Capture the cell that displays the provided text and extract its [X, Y] central coordinate. 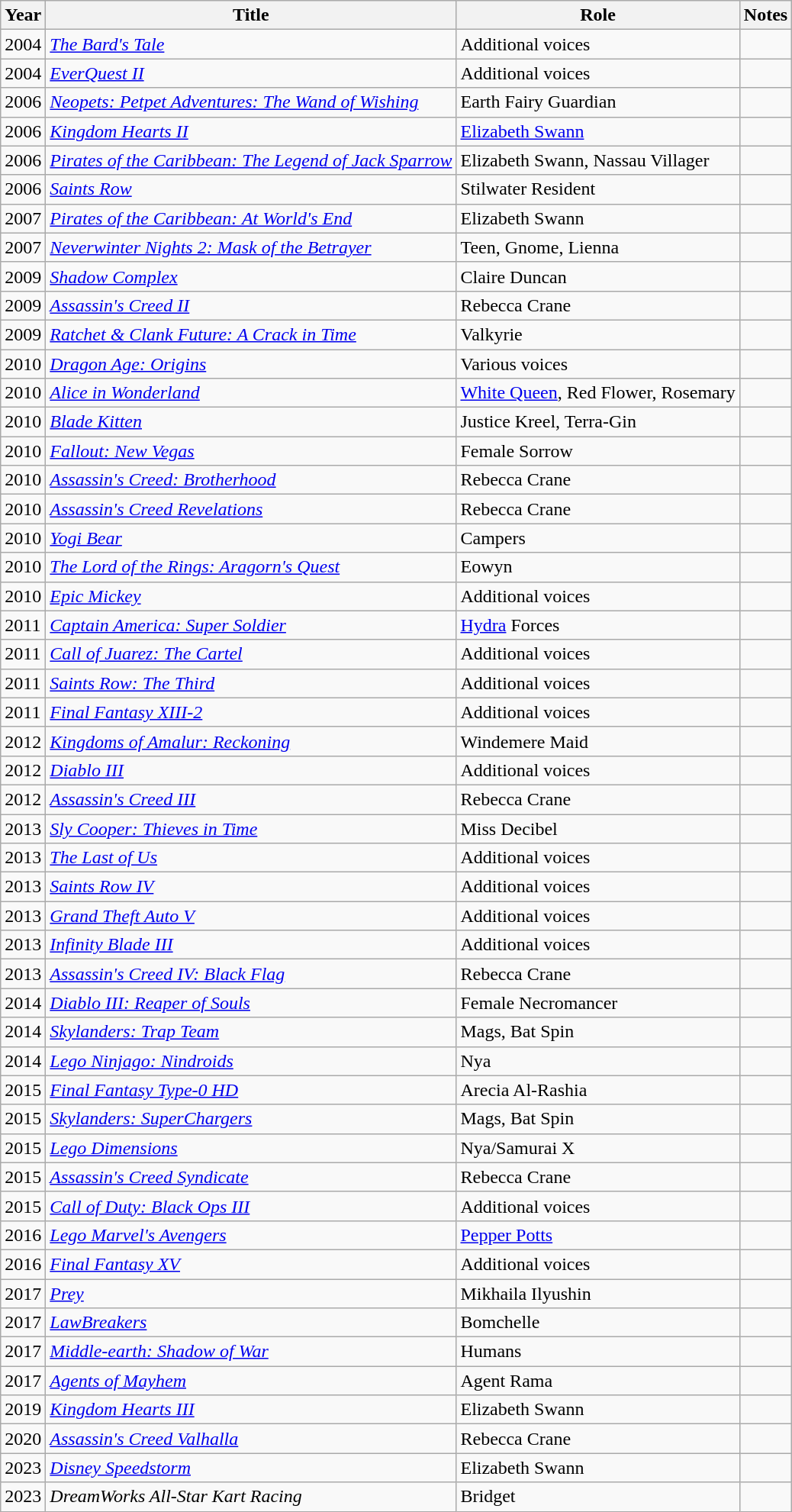
Elizabeth Swann, Nassau Villager [598, 160]
Kingdom Hearts II [251, 131]
Saints Row IV [251, 887]
Arecia Al-Rashia [598, 1090]
DreamWorks All-Star Kart Racing [251, 1497]
Captain America: Super Soldier [251, 625]
Pirates of the Caribbean: At World's End [251, 218]
Kingdoms of Amalur: Reckoning [251, 741]
Female Necromancer [598, 1003]
Epic Mickey [251, 596]
Bridget [598, 1497]
Grand Theft Auto V [251, 916]
Humans [598, 1352]
Prey [251, 1294]
Yogi Bear [251, 538]
White Queen, Red Flower, Rosemary [598, 393]
Justice Kreel, Terra-Gin [598, 422]
Teen, Gnome, Lienna [598, 247]
Female Sorrow [598, 451]
Final Fantasy Type-0 HD [251, 1090]
The Bard's Tale [251, 44]
Assassin's Creed Valhalla [251, 1439]
Pepper Potts [598, 1235]
Lego Dimensions [251, 1148]
Assassin's Creed IV: Black Flag [251, 974]
Various voices [598, 364]
Dragon Age: Origins [251, 364]
Year [23, 15]
Assassin's Creed Revelations [251, 509]
Skylanders: Trap Team [251, 1032]
The Last of Us [251, 858]
Nya [598, 1061]
Diablo III: Reaper of Souls [251, 1003]
Diablo III [251, 770]
Agent Rama [598, 1381]
Miss Decibel [598, 828]
Alice in Wonderland [251, 393]
Pirates of the Caribbean: The Legend of Jack Sparrow [251, 160]
Neopets: Petpet Adventures: The Wand of Wishing [251, 102]
The Lord of the Rings: Aragorn's Quest [251, 567]
Skylanders: SuperChargers [251, 1119]
Nya/Samurai X [598, 1148]
Neverwinter Nights 2: Mask of the Betrayer [251, 247]
Call of Juarez: The Cartel [251, 654]
Lego Marvel's Avengers [251, 1235]
Blade Kitten [251, 422]
Notes [765, 15]
Eowyn [598, 567]
Sly Cooper: Thieves in Time [251, 828]
Assassin's Creed II [251, 305]
Ratchet & Clank Future: A Crack in Time [251, 334]
Bomchelle [598, 1323]
Assassin's Creed: Brotherhood [251, 480]
Kingdom Hearts III [251, 1410]
Final Fantasy XV [251, 1264]
Campers [598, 538]
Title [251, 15]
Call of Duty: Black Ops III [251, 1206]
LawBreakers [251, 1323]
Role [598, 15]
2019 [23, 1410]
Fallout: New Vegas [251, 451]
Claire Duncan [598, 276]
Valkyrie [598, 334]
Agents of Mayhem [251, 1381]
Stilwater Resident [598, 189]
Infinity Blade III [251, 945]
Final Fantasy XIII-2 [251, 712]
Saints Row [251, 189]
Windemere Maid [598, 741]
Assassin's Creed Syndicate [251, 1177]
Lego Ninjago: Nindroids [251, 1061]
2020 [23, 1439]
Mikhaila Ilyushin [598, 1294]
EverQuest II [251, 73]
Earth Fairy Guardian [598, 102]
Saints Row: The Third [251, 683]
Assassin's Creed III [251, 799]
Shadow Complex [251, 276]
Middle-earth: Shadow of War [251, 1352]
Disney Speedstorm [251, 1468]
Hydra Forces [598, 625]
